Pinpoint the cell where the given text exists, returning its (x, y) midpoint coordinate. 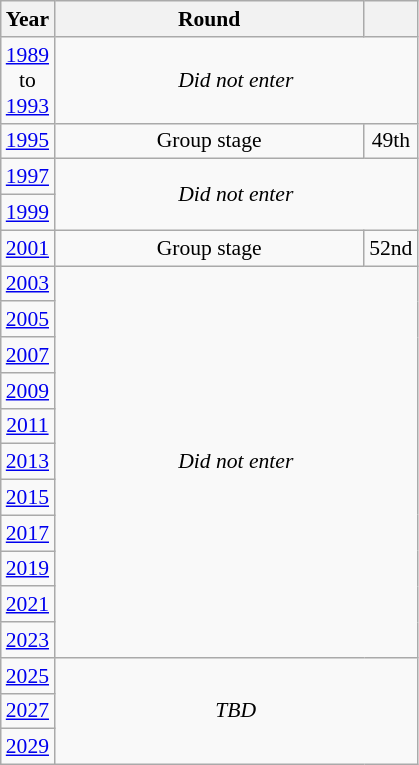
2029 (28, 747)
2013 (28, 462)
1997 (28, 177)
49th (390, 141)
2007 (28, 355)
2015 (28, 498)
2025 (28, 676)
2017 (28, 533)
2005 (28, 320)
2019 (28, 569)
TBD (236, 712)
2023 (28, 640)
2009 (28, 391)
2021 (28, 605)
2003 (28, 284)
Year (28, 19)
1995 (28, 141)
1989to1993 (28, 80)
2001 (28, 248)
1999 (28, 213)
2027 (28, 711)
2011 (28, 426)
Round (209, 19)
52nd (390, 248)
